Scan for the cell matching the given text and deliver its (X, Y) coordinate at center. 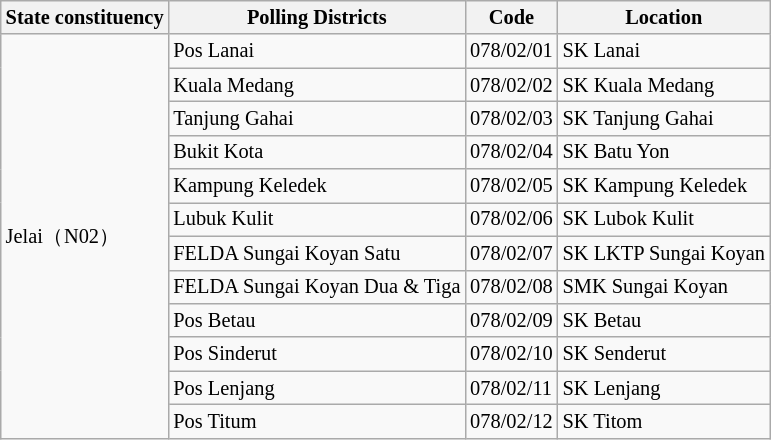
SK Lubok Kulit (664, 219)
078/02/05 (511, 186)
SK Betau (664, 320)
SK Kuala Medang (664, 85)
078/02/02 (511, 85)
078/02/04 (511, 152)
SK Kampung Keledek (664, 186)
FELDA Sungai Koyan Dua & Tiga (316, 287)
Pos Lanai (316, 51)
SK Tanjung Gahai (664, 118)
Polling Districts (316, 17)
Pos Sinderut (316, 354)
SMK Sungai Koyan (664, 287)
078/02/01 (511, 51)
078/02/12 (511, 421)
Location (664, 17)
078/02/11 (511, 388)
Pos Titum (316, 421)
State constituency (85, 17)
Lubuk Kulit (316, 219)
078/02/10 (511, 354)
FELDA Sungai Koyan Satu (316, 253)
SK Lenjang (664, 388)
SK LKTP Sungai Koyan (664, 253)
078/02/08 (511, 287)
078/02/03 (511, 118)
SK Senderut (664, 354)
Pos Lenjang (316, 388)
Pos Betau (316, 320)
078/02/09 (511, 320)
Jelai（N02） (85, 236)
Tanjung Gahai (316, 118)
SK Lanai (664, 51)
Bukit Kota (316, 152)
Kuala Medang (316, 85)
Kampung Keledek (316, 186)
078/02/06 (511, 219)
Code (511, 17)
078/02/07 (511, 253)
SK Batu Yon (664, 152)
SK Titom (664, 421)
